Provide the [x, y] coordinate of the cell's center where the given text is located.  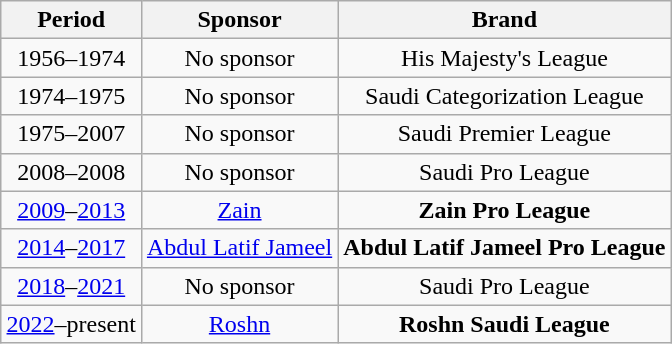
Sponsor [239, 20]
Abdul Latif Jameel [239, 248]
Abdul Latif Jameel Pro League [504, 248]
1956–1974 [71, 58]
2022–present [71, 324]
2008–2008 [71, 172]
His Majesty's League [504, 58]
Roshn Saudi League [504, 324]
2014–2017 [71, 248]
Zain [239, 210]
Zain Pro League [504, 210]
Brand [504, 20]
Period [71, 20]
1975–2007 [71, 134]
Saudi Categorization League [504, 96]
1974–1975 [71, 96]
Saudi Premier League [504, 134]
2009–2013 [71, 210]
Roshn [239, 324]
2018–2021 [71, 286]
